Return the [x, y] coordinate for the center point of the cell that contains the specified text.  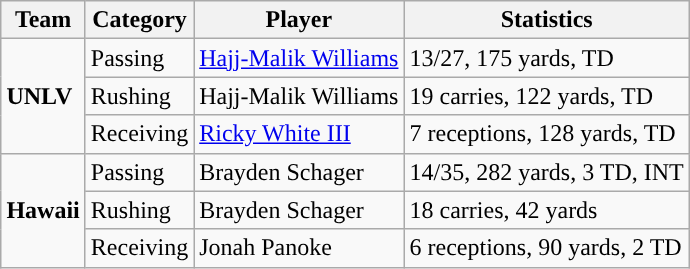
19 carries, 122 yards, TD [546, 96]
Jonah Panoke [299, 248]
14/35, 282 yards, 3 TD, INT [546, 172]
Ricky White III [299, 134]
6 receptions, 90 yards, 2 TD [546, 248]
Player [299, 20]
18 carries, 42 yards [546, 210]
Hawaii [43, 210]
Category [139, 20]
Team [43, 20]
7 receptions, 128 yards, TD [546, 134]
13/27, 175 yards, TD [546, 58]
Statistics [546, 20]
UNLV [43, 96]
